Return the (X, Y) coordinate for the center point of the cell that contains the specified text.  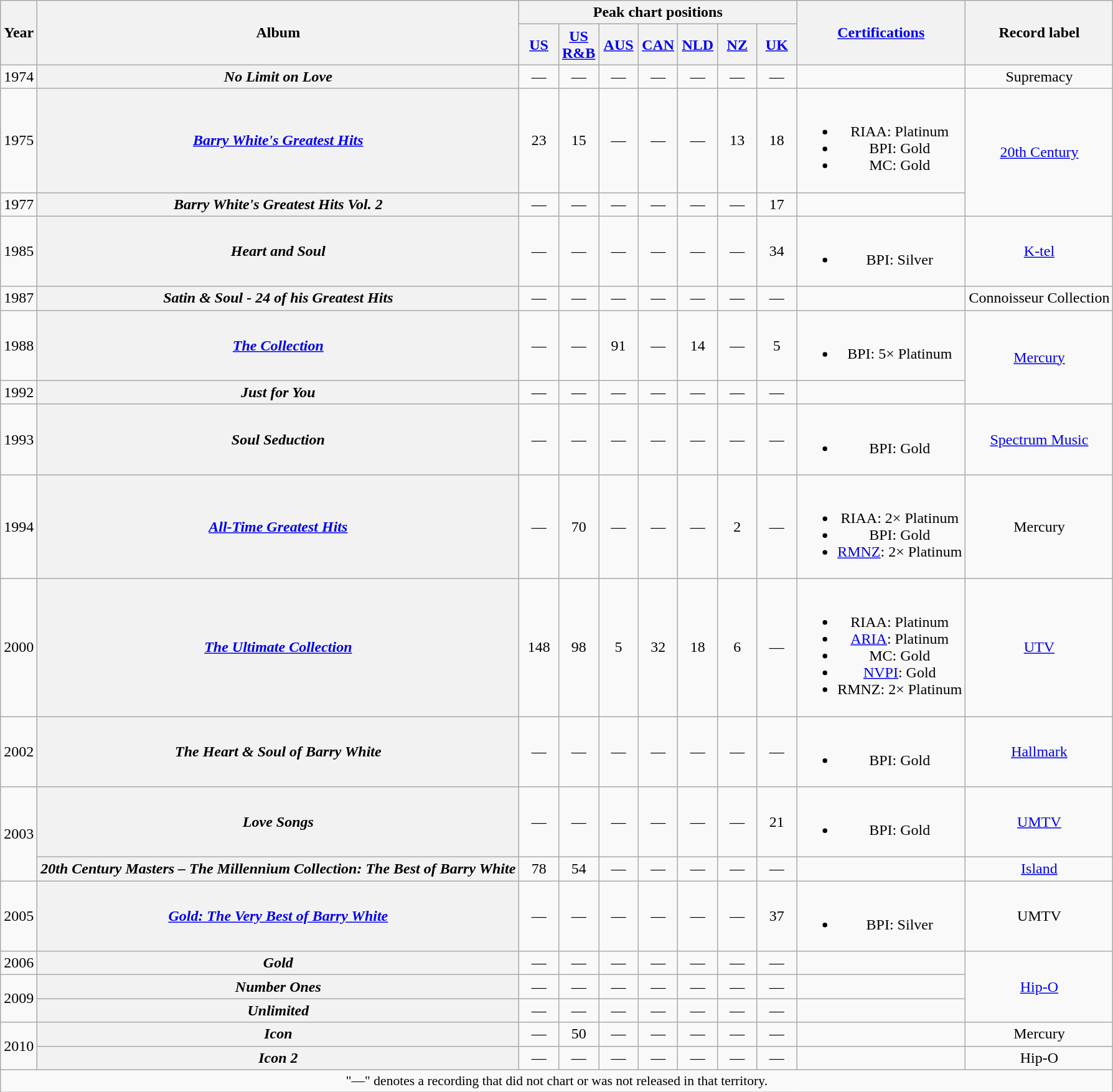
1988 (19, 345)
Record label (1040, 32)
15 (578, 141)
6 (738, 647)
20th Century Masters – The Millennium Collection: The Best of Barry White (278, 869)
No Limit on Love (278, 77)
Icon (278, 1034)
1974 (19, 77)
Unlimited (278, 1010)
Icon 2 (278, 1058)
The Heart & Soul of Barry White (278, 751)
14 (698, 345)
2003 (19, 834)
Album (278, 32)
K-tel (1040, 252)
USR&B (578, 45)
The Ultimate Collection (278, 647)
Gold (278, 963)
1992 (19, 392)
Island (1040, 869)
2010 (19, 1046)
1975 (19, 141)
37 (777, 916)
148 (539, 647)
20th Century (1040, 152)
Year (19, 32)
70 (578, 527)
Satin & Soul - 24 of his Greatest Hits (278, 298)
All-Time Greatest Hits (278, 527)
Hallmark (1040, 751)
"—" denotes a recording that did not chart or was not released in that territory. (556, 1081)
2000 (19, 647)
Number Ones (278, 987)
Spectrum Music (1040, 440)
US (539, 45)
2009 (19, 999)
Love Songs (278, 822)
2 (738, 527)
21 (777, 822)
54 (578, 869)
RIAA: PlatinumARIA: PlatinumMC: GoldNVPI: GoldRMNZ: 2× Platinum (881, 647)
1987 (19, 298)
Barry White's Greatest Hits (278, 141)
UTV (1040, 647)
Barry White's Greatest Hits Vol. 2 (278, 204)
2005 (19, 916)
Supremacy (1040, 77)
1993 (19, 440)
AUS (619, 45)
Heart and Soul (278, 252)
50 (578, 1034)
2002 (19, 751)
RIAA: PlatinumBPI: GoldMC: Gold (881, 141)
Soul Seduction (278, 440)
Certifications (881, 32)
1985 (19, 252)
NZ (738, 45)
Peak chart positions (658, 12)
98 (578, 647)
Gold: The Very Best of Barry White (278, 916)
91 (619, 345)
UK (777, 45)
23 (539, 141)
2006 (19, 963)
BPI: 5× Platinum (881, 345)
32 (658, 647)
17 (777, 204)
1977 (19, 204)
13 (738, 141)
Just for You (278, 392)
NLD (698, 45)
1994 (19, 527)
RIAA: 2× PlatinumBPI: GoldRMNZ: 2× Platinum (881, 527)
34 (777, 252)
Connoisseur Collection (1040, 298)
CAN (658, 45)
78 (539, 869)
The Collection (278, 345)
